Provide the (X, Y) coordinate of the cell's center where the given text is located.  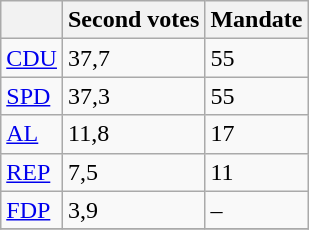
3,9 (133, 210)
Mandate (256, 20)
REP (32, 172)
CDU (32, 58)
SPD (32, 96)
37,7 (133, 58)
Second votes (133, 20)
17 (256, 134)
7,5 (133, 172)
AL (32, 134)
37,3 (133, 96)
– (256, 210)
11 (256, 172)
FDP (32, 210)
11,8 (133, 134)
